Scan for the cell matching the given text and deliver its (X, Y) coordinate at center. 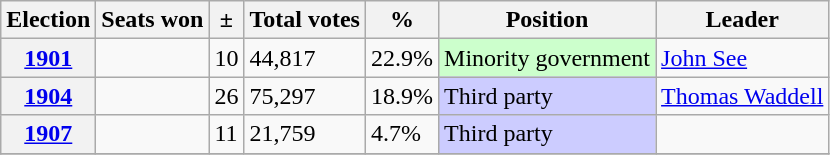
21,759 (305, 134)
Minority government (548, 58)
1901 (48, 58)
Total votes (305, 20)
10 (226, 58)
1904 (48, 96)
44,817 (305, 58)
1907 (48, 134)
John See (742, 58)
18.9% (402, 96)
4.7% (402, 134)
Seats won (152, 20)
% (402, 20)
75,297 (305, 96)
26 (226, 96)
Position (548, 20)
Leader (742, 20)
± (226, 20)
11 (226, 134)
Election (48, 20)
22.9% (402, 58)
Thomas Waddell (742, 96)
